Detect which cell encompasses the target text, then output its [x, y] center coordinate. 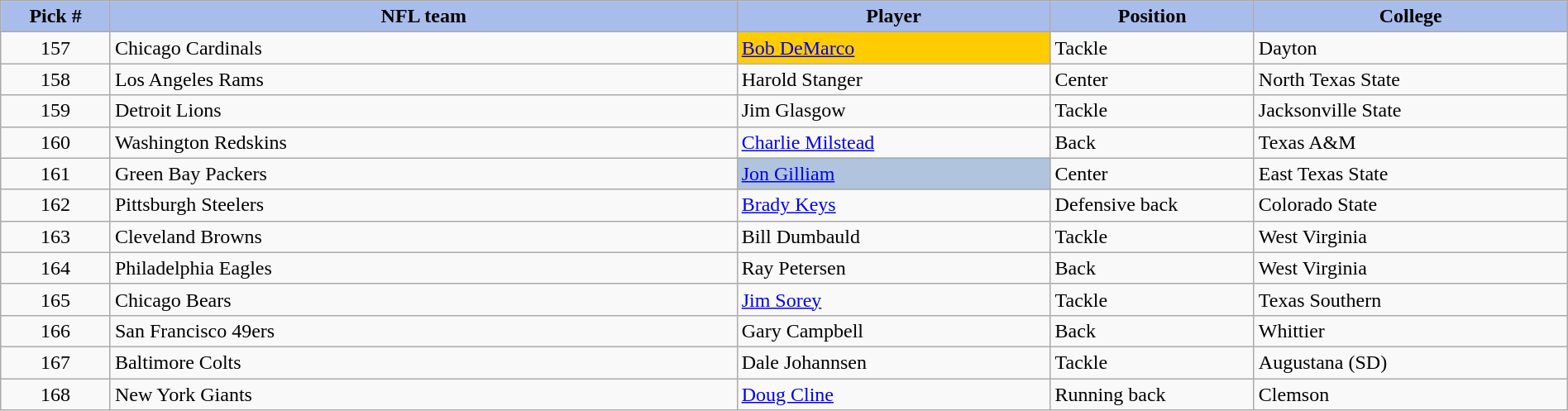
San Francisco 49ers [423, 331]
165 [56, 299]
Ray Petersen [893, 268]
Texas Southern [1411, 299]
Whittier [1411, 331]
Washington Redskins [423, 142]
167 [56, 362]
Bob DeMarco [893, 48]
Pittsburgh Steelers [423, 205]
Bill Dumbauld [893, 237]
Doug Cline [893, 394]
Clemson [1411, 394]
Defensive back [1152, 205]
Jacksonville State [1411, 111]
New York Giants [423, 394]
Philadelphia Eagles [423, 268]
Jim Glasgow [893, 111]
Gary Campbell [893, 331]
161 [56, 174]
Baltimore Colts [423, 362]
Green Bay Packers [423, 174]
NFL team [423, 17]
163 [56, 237]
Jon Gilliam [893, 174]
Texas A&M [1411, 142]
Running back [1152, 394]
Cleveland Browns [423, 237]
157 [56, 48]
East Texas State [1411, 174]
Pick # [56, 17]
Player [893, 17]
Dale Johannsen [893, 362]
Charlie Milstead [893, 142]
158 [56, 79]
Brady Keys [893, 205]
College [1411, 17]
Chicago Bears [423, 299]
Dayton [1411, 48]
Chicago Cardinals [423, 48]
168 [56, 394]
Colorado State [1411, 205]
Harold Stanger [893, 79]
North Texas State [1411, 79]
159 [56, 111]
Augustana (SD) [1411, 362]
164 [56, 268]
Position [1152, 17]
Detroit Lions [423, 111]
166 [56, 331]
Los Angeles Rams [423, 79]
162 [56, 205]
Jim Sorey [893, 299]
160 [56, 142]
